Determine the (x, y) coordinate at the center of the cell enclosing the given text.  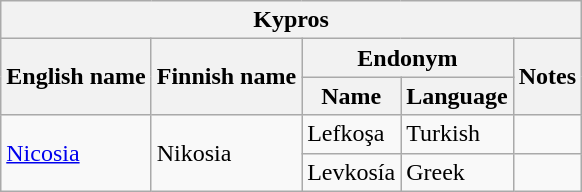
Greek (457, 172)
Notes (547, 77)
Nikosia (226, 153)
Turkish (457, 134)
Name (352, 96)
Kypros (292, 20)
Finnish name (226, 77)
Language (457, 96)
Endonym (408, 58)
Levkosía (352, 172)
Nicosia (76, 153)
English name (76, 77)
Lefkoşa (352, 134)
